From the cell containing the given text, extract its center point as [x, y] coordinate. 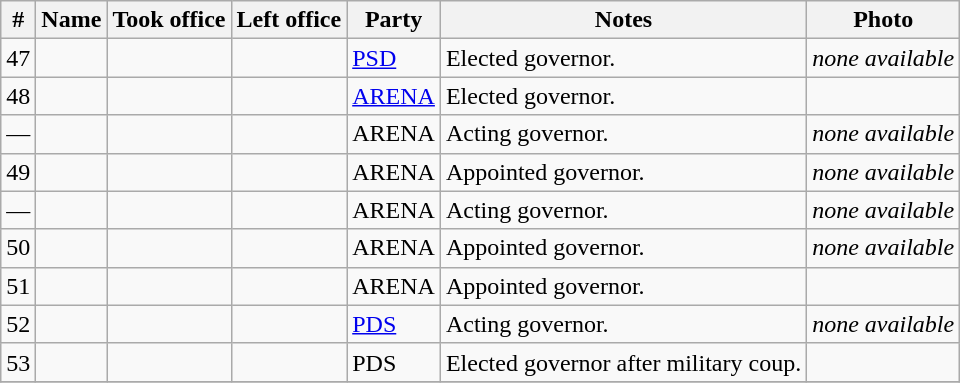
50 [18, 248]
53 [18, 362]
# [18, 20]
Took office [169, 20]
48 [18, 96]
Name [72, 20]
51 [18, 286]
Elected governor after military coup. [623, 362]
Notes [623, 20]
49 [18, 172]
PSD [394, 58]
52 [18, 324]
Party [394, 20]
Photo [884, 20]
Left office [289, 20]
47 [18, 58]
